Extract the [x, y] coordinate from the center of the cell holding the provided text.  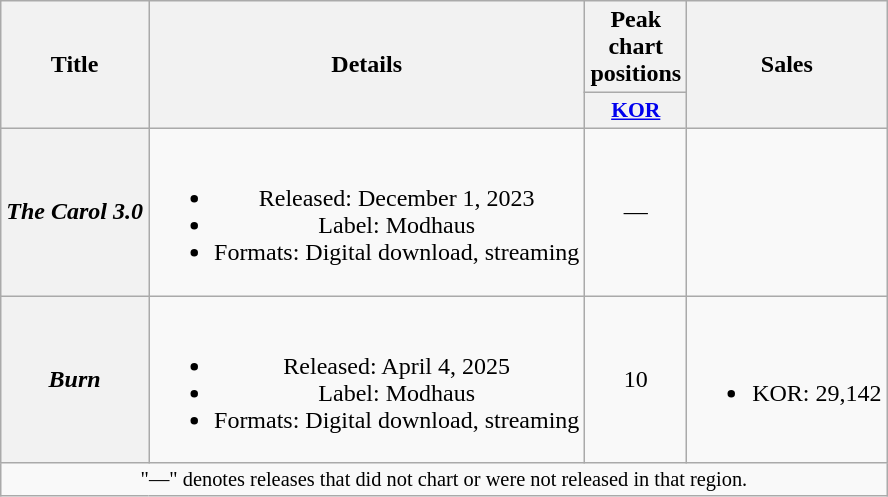
10 [636, 380]
Peak chart positions [636, 47]
Released: April 4, 2025Label: ModhausFormats: Digital download, streaming [366, 380]
Sales [787, 65]
— [636, 212]
KOR: 29,142 [787, 380]
KOR [636, 111]
Burn [75, 380]
The Carol 3.0 [75, 212]
Details [366, 65]
Released: December 1, 2023Label: ModhausFormats: Digital download, streaming [366, 212]
Title [75, 65]
"—" denotes releases that did not chart or were not released in that region. [444, 480]
